Determine the (x, y) coordinate at the center of the cell enclosing the given text.  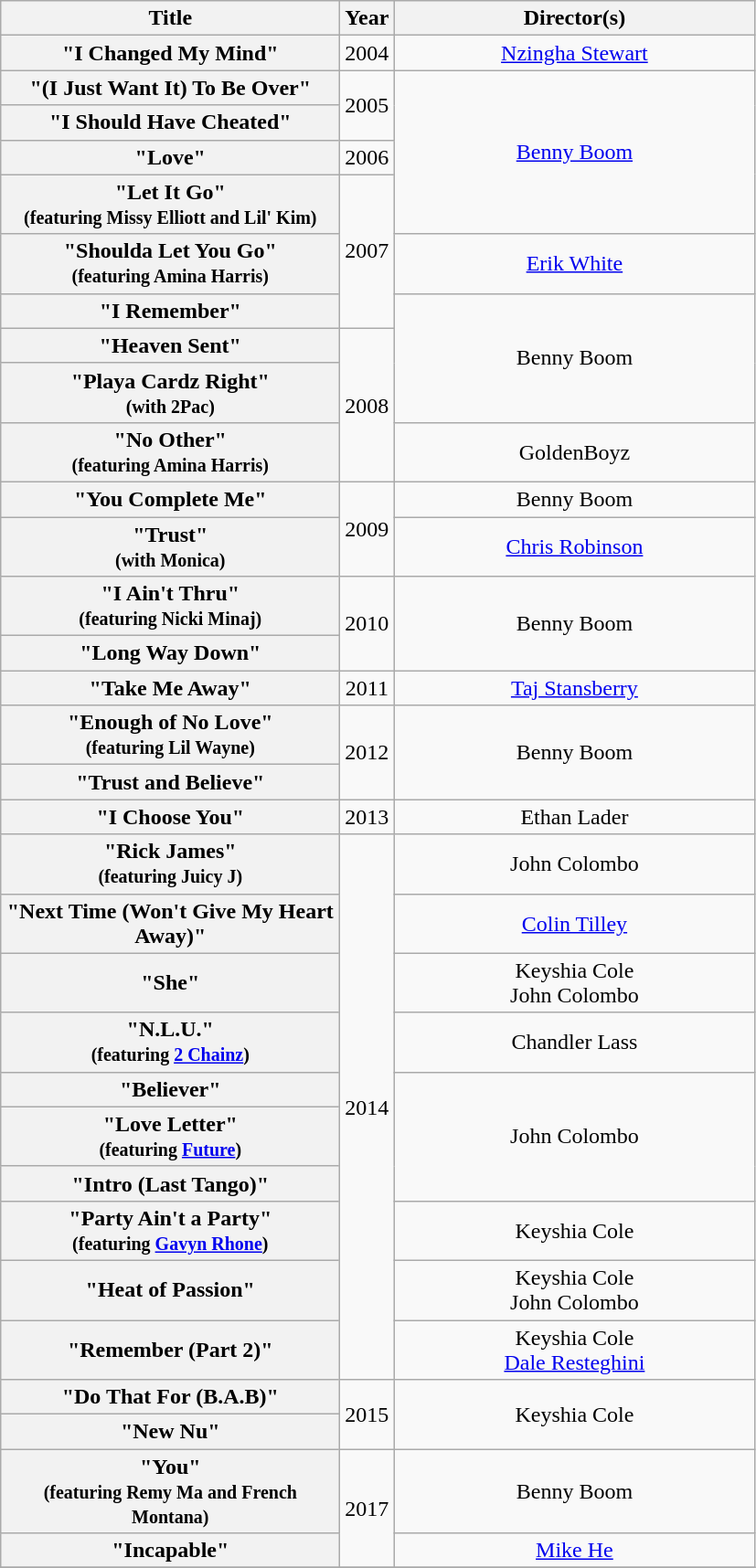
"Take Me Away" (170, 688)
2015 (367, 1414)
Year (367, 18)
GoldenBoyz (574, 451)
"Long Way Down" (170, 653)
Ethan Lader (574, 817)
"I Choose You" (170, 817)
Chris Robinson (574, 546)
2007 (367, 251)
"Intro (Last Tango)" (170, 1183)
"Enough of No Love"(featuring Lil Wayne) (170, 735)
"Heaven Sent" (170, 345)
Mike He (574, 1551)
Erik White (574, 263)
"Love Letter"(featuring Future) (170, 1137)
2006 (367, 157)
Nzingha Stewart (574, 53)
Taj Stansberry (574, 688)
"Remember (Part 2)" (170, 1349)
"Trust and Believe" (170, 782)
Chandler Lass (574, 1042)
"Let It Go"(featuring Missy Elliott and Lil' Kim) (170, 205)
Keyshia ColeDale Resteghini (574, 1349)
"Shoulda Let You Go"(featuring Amina Harris) (170, 263)
2004 (367, 53)
2013 (367, 817)
"Do That For (B.A.B)" (170, 1397)
"N.L.U."(featuring 2 Chainz) (170, 1042)
"(I Just Want It) To Be Over" (170, 88)
"You Complete Me" (170, 499)
"You"(featuring Remy Ma and French Montana) (170, 1491)
2017 (367, 1509)
"Believer" (170, 1089)
"Rick James"(featuring Juicy J) (170, 864)
2005 (367, 105)
Colin Tilley (574, 923)
"She" (170, 983)
"Love" (170, 157)
2014 (367, 1107)
Title (170, 18)
"Next Time (Won't Give My Heart Away)" (170, 923)
"Heat of Passion" (170, 1290)
"I Changed My Mind" (170, 53)
"No Other"(featuring Amina Harris) (170, 451)
2012 (367, 753)
"New Nu" (170, 1432)
"I Ain't Thru"(featuring Nicki Minaj) (170, 607)
2008 (367, 405)
Director(s) (574, 18)
"I Should Have Cheated" (170, 122)
"I Remember" (170, 311)
"Incapable" (170, 1551)
2010 (367, 623)
"Trust"(with Monica) (170, 546)
"Playa Cardz Right"(with 2Pac) (170, 393)
2009 (367, 528)
2011 (367, 688)
"Party Ain't a Party"(featuring Gavyn Rhone) (170, 1230)
